Output the (x, y) coordinate of the center of the cell containing the given text.  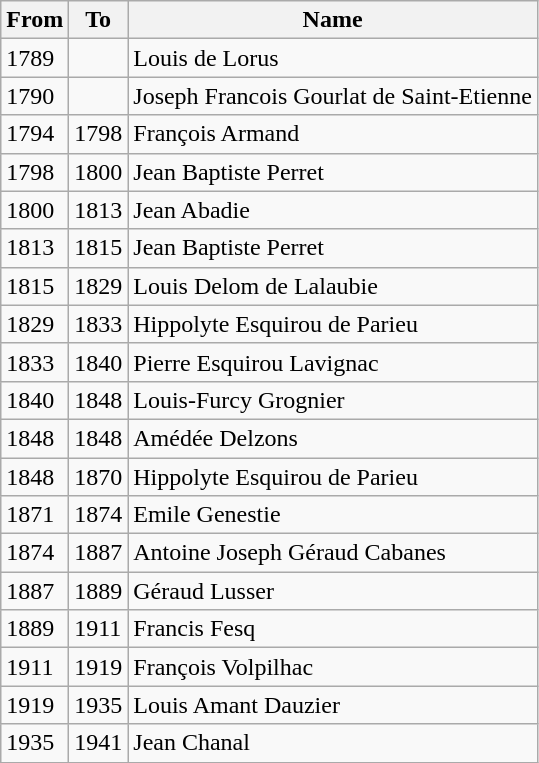
Francis Fesq (333, 629)
To (98, 20)
1941 (98, 743)
Louis-Furcy Grognier (333, 400)
1789 (35, 58)
Jean Chanal (333, 743)
François Volpilhac (333, 667)
Emile Genestie (333, 515)
Louis Amant Dauzier (333, 705)
1794 (35, 134)
Louis Delom de Lalaubie (333, 286)
Name (333, 20)
Antoine Joseph Géraud Cabanes (333, 553)
Pierre Esquirou Lavignac (333, 362)
Louis de Lorus (333, 58)
1790 (35, 96)
From (35, 20)
Joseph Francois Gourlat de Saint-Etienne (333, 96)
François Armand (333, 134)
1870 (98, 477)
Amédée Delzons (333, 438)
Jean Abadie (333, 210)
1871 (35, 515)
Géraud Lusser (333, 591)
